Capture the cell that displays the provided text and extract its [x, y] central coordinate. 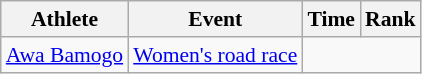
Rank [390, 19]
Awa Bamogo [64, 55]
Event [215, 19]
Women's road race [215, 55]
Time [331, 19]
Athlete [64, 19]
